Extract the [x, y] coordinate from the center of the cell holding the provided text.  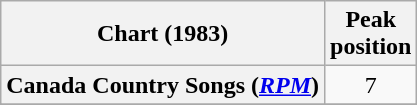
Peak position [371, 34]
Chart (1983) [163, 34]
Canada Country Songs (RPM) [163, 85]
7 [371, 85]
